Find where the given text appears and provide that cell's center as (x, y) coordinate. 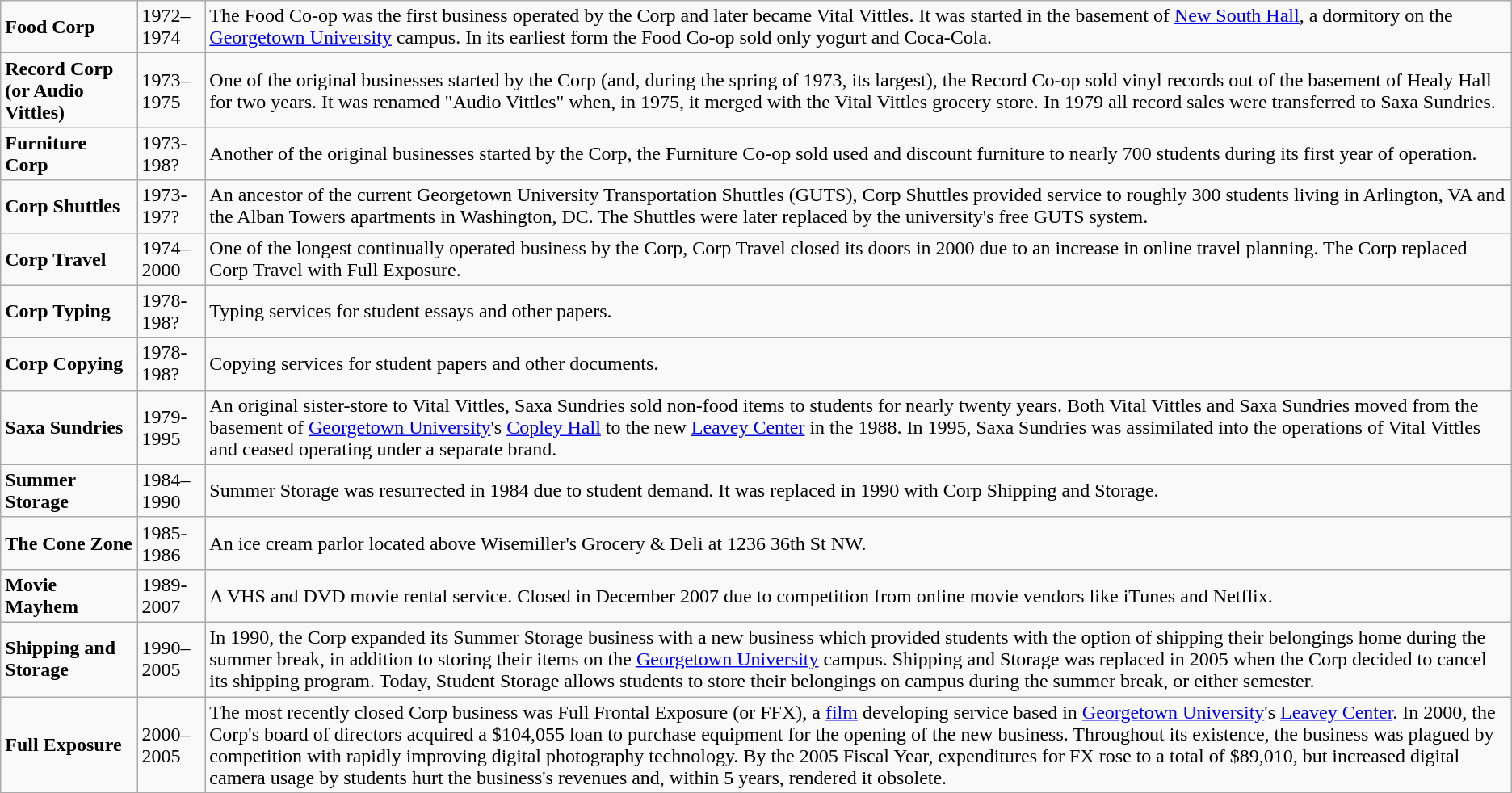
Shipping and Storage (69, 659)
An ice cream parlor located above Wisemiller's Grocery & Deli at 1236 36th St NW. (858, 543)
1974–2000 (171, 258)
1972–1974 (171, 27)
Record Corp (or Audio Vittles) (69, 90)
2000–2005 (171, 745)
Food Corp (69, 27)
Full Exposure (69, 745)
Movie Mayhem (69, 596)
1973-197? (171, 207)
1973-198? (171, 153)
Corp Copying (69, 363)
Typing services for student essays and other papers. (858, 312)
1989-2007 (171, 596)
Corp Shuttles (69, 207)
A VHS and DVD movie rental service. Closed in December 2007 due to competition from online movie vendors like iTunes and Netflix. (858, 596)
1990–2005 (171, 659)
1973–1975 (171, 90)
Corp Travel (69, 258)
Furniture Corp (69, 153)
1985-1986 (171, 543)
1979-1995 (171, 427)
Corp Typing (69, 312)
Summer Storage (69, 491)
Copying services for student papers and other documents. (858, 363)
The Cone Zone (69, 543)
Summer Storage was resurrected in 1984 due to student demand. It was replaced in 1990 with Corp Shipping and Storage. (858, 491)
Saxa Sundries (69, 427)
1984–1990 (171, 491)
